Identify which cell holds the provided text, then report its [X, Y] central coordinate. 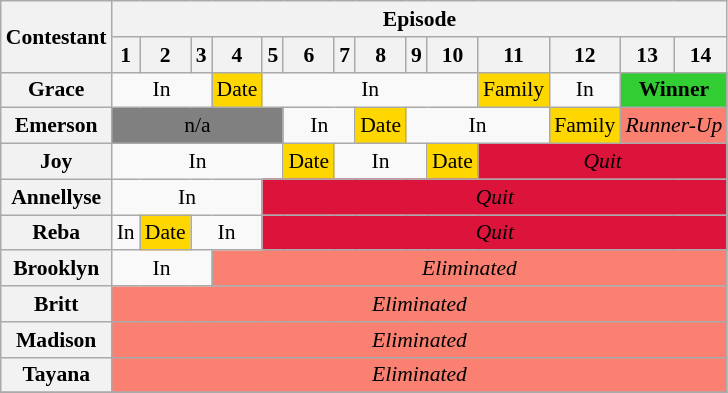
Madison [56, 340]
13 [646, 55]
n/a [198, 126]
Joy [56, 162]
10 [452, 55]
Grace [56, 90]
11 [514, 55]
Britt [56, 304]
9 [416, 55]
Reba [56, 233]
6 [308, 55]
7 [344, 55]
Winner [674, 90]
2 [166, 55]
Emerson [56, 126]
12 [584, 55]
14 [700, 55]
3 [202, 55]
1 [126, 55]
Tayana [56, 375]
8 [380, 55]
5 [272, 55]
4 [238, 55]
Runner-Up [674, 126]
Contestant [56, 36]
Brooklyn [56, 269]
Annellyse [56, 197]
Episode [420, 19]
